Locate the cell with the specified text and output its (X, Y) center coordinate. 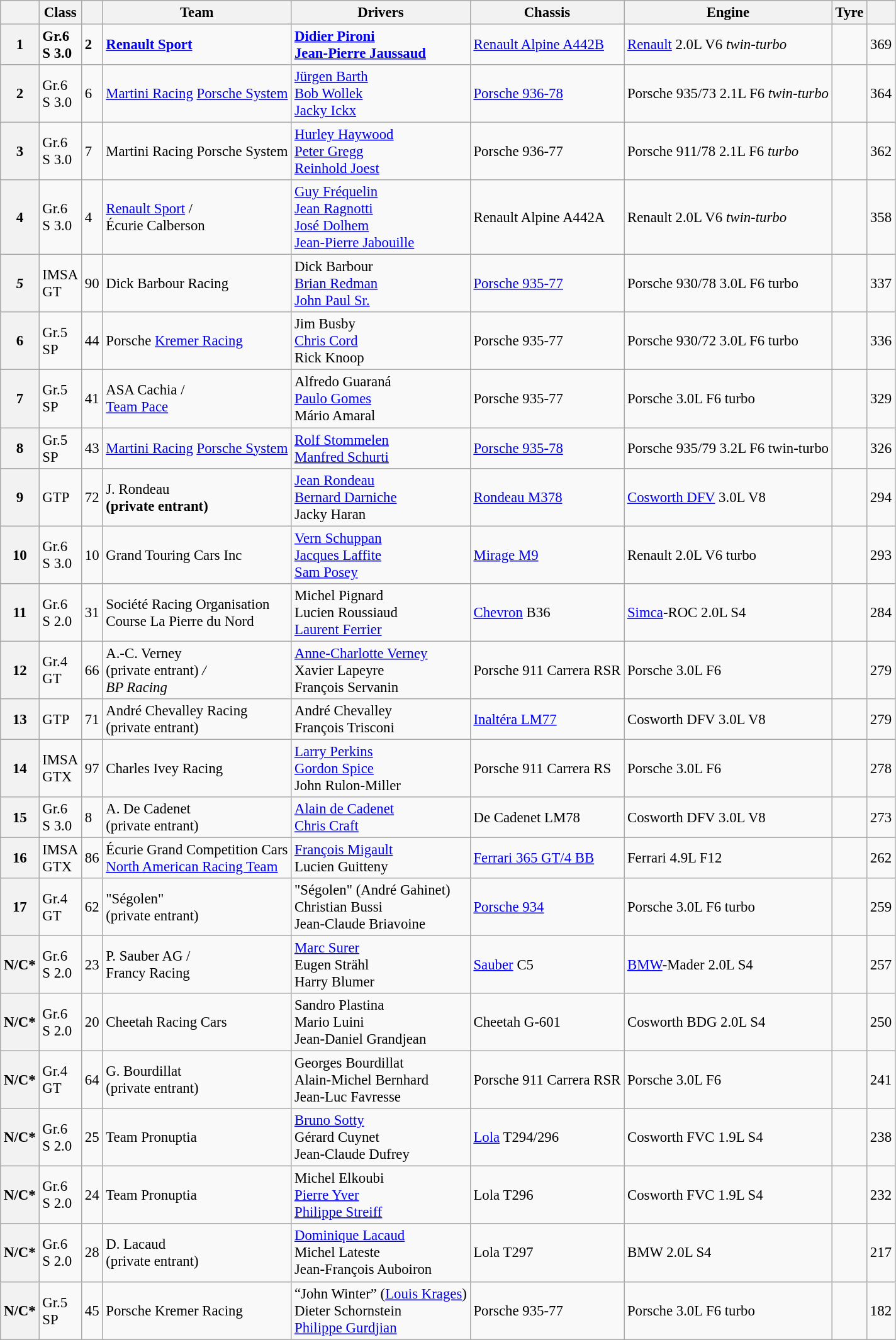
D. Lacaud (private entrant) (197, 1253)
25 (92, 1137)
Lola T294/296 (547, 1137)
Anne-Charlotte Verney Xavier Lapeyre François Servanin (381, 670)
Guy Fréquelin Jean Ragnotti José Dolhem Jean-Pierre Jabouille (381, 218)
364 (881, 94)
ASA Cachia / Team Pace (197, 399)
Georges Bourdillat Alain-Michel Bernhard Jean-Luc Favresse (381, 1080)
"Ségolen" (André Gahinet) Christian Bussi Jean-Claude Briavoine (381, 907)
Porsche 911/78 2.1L F6 turbo (729, 152)
Porsche 935/79 3.2L F6 twin-turbo (729, 448)
Jürgen Barth Bob Wollek Jacky Ickx (381, 94)
241 (881, 1080)
A. De Cadenet(private entrant) (197, 818)
Charles Ivey Racing (197, 768)
72 (92, 497)
14 (20, 768)
"Ségolen"(private entrant) (197, 907)
Drivers (381, 13)
Porsche 930/72 3.0L F6 turbo (729, 341)
A.-C. Verney (private entrant) / BP Racing (197, 670)
Chassis (547, 13)
Grand Touring Cars Inc (197, 555)
86 (92, 858)
71 (92, 720)
5 (20, 284)
15 (20, 818)
Simca-ROC 2.0L S4 (729, 612)
97 (92, 768)
BMW 2.0L S4 (729, 1253)
Lola T296 (547, 1195)
Jim Busby Chris Cord Rick Knoop (381, 341)
Porsche 934 (547, 907)
Renault Sport / Écurie Calberson (197, 218)
232 (881, 1195)
Class (60, 13)
BMW-Mader 2.0L S4 (729, 965)
André Chevalley Racing(private entrant) (197, 720)
Inaltéra LM77 (547, 720)
257 (881, 965)
43 (92, 448)
De Cadenet LM78 (547, 818)
Vern Schuppan Jacques Laffite Sam Posey (381, 555)
23 (92, 965)
41 (92, 399)
Porsche 935-78 (547, 448)
Porsche 935/73 2.1L F6 twin-turbo (729, 94)
G. Bourdillat(private entrant) (197, 1080)
Renault Alpine A442B (547, 45)
31 (92, 612)
Sauber C5 (547, 965)
182 (881, 1310)
259 (881, 907)
Sandro Plastina Mario Luini Jean-Daniel Grandjean (381, 1022)
217 (881, 1253)
Michel Elkoubi Pierre Yver Philippe Streiff (381, 1195)
45 (92, 1310)
12 (20, 670)
Alain de Cadenet Chris Craft (381, 818)
329 (881, 399)
Mirage M9 (547, 555)
20 (92, 1022)
17 (20, 907)
Porsche 936-78 (547, 94)
336 (881, 341)
294 (881, 497)
Porsche 936-77 (547, 152)
24 (92, 1195)
273 (881, 818)
Dick Barbour Racing (197, 284)
Jean Rondeau Bernard Darniche Jacky Haran (381, 497)
Porsche 911 Carrera RS (547, 768)
66 (92, 670)
284 (881, 612)
Ferrari 365 GT/4 BB (547, 858)
Bruno Sotty Gérard Cuynet Jean-Claude Dufrey (381, 1137)
Rondeau M378 (547, 497)
Renault 2.0L V6 turbo (729, 555)
François Migault Lucien Guitteny (381, 858)
326 (881, 448)
Didier Pironi Jean-Pierre Jaussaud (381, 45)
Dick Barbour Brian Redman John Paul Sr. (381, 284)
André Chevalley François Trisconi (381, 720)
Société Racing Organisation Course La Pierre du Nord (197, 612)
337 (881, 284)
Cheetah Racing Cars (197, 1022)
Alfredo Guaraná Paulo Gomes Mário Amaral (381, 399)
Cheetah G-601 (547, 1022)
Ferrari 4.9L F12 (729, 858)
Team (197, 13)
358 (881, 218)
44 (92, 341)
Cosworth BDG 2.0L S4 (729, 1022)
Michel Pignard Lucien Roussiaud Laurent Ferrier (381, 612)
Renault Sport (197, 45)
1 (20, 45)
Larry Perkins Gordon Spice John Rulon-Miller (381, 768)
64 (92, 1080)
Écurie Grand Competition Cars North American Racing Team (197, 858)
Hurley Haywood Peter Gregg Reinhold Joest (381, 152)
293 (881, 555)
9 (20, 497)
Chevron B36 (547, 612)
Engine (729, 13)
362 (881, 152)
“John Winter” (Louis Krages) Dieter Schornstein Philippe Gurdjian (381, 1310)
16 (20, 858)
Marc Surer Eugen Strähl Harry Blumer (381, 965)
278 (881, 768)
11 (20, 612)
250 (881, 1022)
13 (20, 720)
Tyre (849, 13)
62 (92, 907)
Dominique Lacaud Michel Lateste Jean-François Auboiron (381, 1253)
238 (881, 1137)
J. Rondeau(private entrant) (197, 497)
262 (881, 858)
P. Sauber AG / Francy Racing (197, 965)
IMSA GT (60, 284)
369 (881, 45)
Porsche 930/78 3.0L F6 turbo (729, 284)
3 (20, 152)
28 (92, 1253)
Renault Alpine A442A (547, 218)
90 (92, 284)
Rolf Stommelen Manfred Schurti (381, 448)
Lola T297 (547, 1253)
